Scan for the cell matching the given text and deliver its (x, y) coordinate at center. 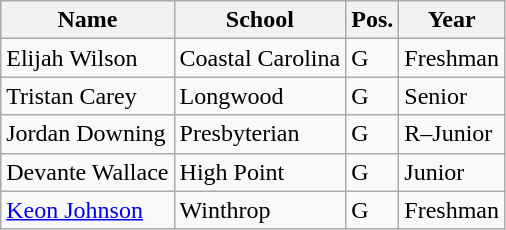
High Point (260, 172)
Name (88, 20)
Longwood (260, 96)
Elijah Wilson (88, 58)
Tristan Carey (88, 96)
Jordan Downing (88, 134)
Winthrop (260, 210)
Keon Johnson (88, 210)
Junior (452, 172)
Presbyterian (260, 134)
Year (452, 20)
Devante Wallace (88, 172)
R–Junior (452, 134)
Coastal Carolina (260, 58)
Pos. (372, 20)
School (260, 20)
Senior (452, 96)
